Extract the (X, Y) coordinate from the center of the cell holding the provided text.  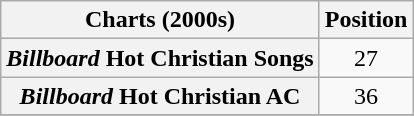
Charts (2000s) (160, 20)
Position (366, 20)
36 (366, 96)
Billboard Hot Christian AC (160, 96)
27 (366, 58)
Billboard Hot Christian Songs (160, 58)
